Pinpoint the cell where the given text exists, returning its [x, y] midpoint coordinate. 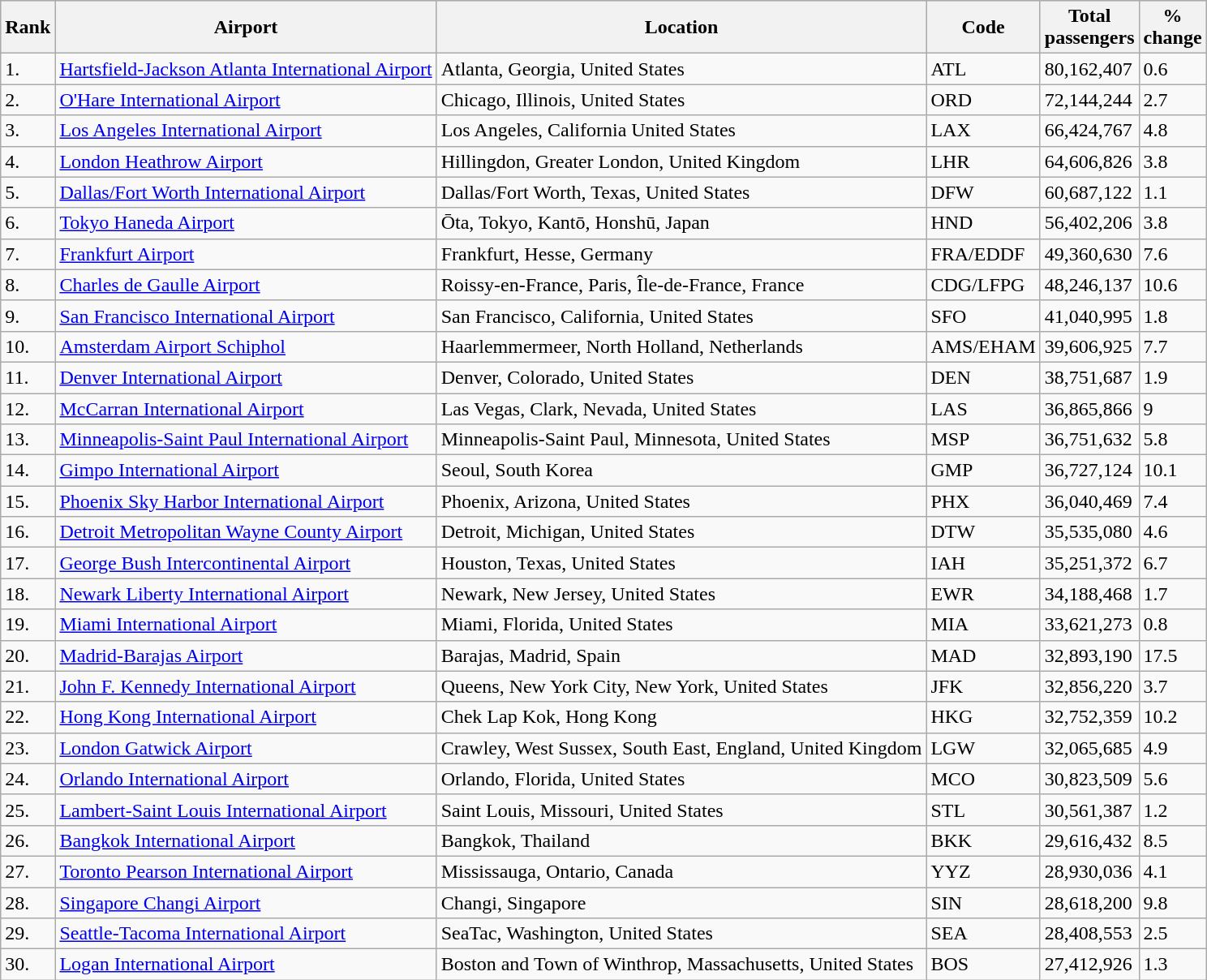
MAD [983, 655]
10.2 [1173, 717]
Amsterdam Airport Schiphol [246, 346]
AMS/EHAM [983, 346]
%change [1173, 28]
17.5 [1173, 655]
HND [983, 223]
Dallas/Fort Worth, Texas, United States [681, 192]
George Bush Intercontinental Airport [246, 563]
1.2 [1173, 810]
0.8 [1173, 625]
64,606,826 [1089, 161]
3.7 [1173, 686]
28,618,200 [1089, 903]
Orlando, Florida, United States [681, 779]
35,535,080 [1089, 532]
13. [28, 440]
28,408,553 [1089, 934]
CDG/LFPG [983, 285]
LAX [983, 131]
Denver, Colorado, United States [681, 377]
25. [28, 810]
DTW [983, 532]
1.1 [1173, 192]
Changi, Singapore [681, 903]
John F. Kennedy International Airport [246, 686]
1.9 [1173, 377]
36,865,866 [1089, 408]
Boston and Town of Winthrop, Massachusetts, United States [681, 965]
48,246,137 [1089, 285]
0.6 [1173, 69]
4.9 [1173, 748]
BOS [983, 965]
FRA/EDDF [983, 254]
1. [28, 69]
Newark Liberty International Airport [246, 594]
MCO [983, 779]
Bangkok, Thailand [681, 840]
O'Hare International Airport [246, 100]
Seoul, South Korea [681, 471]
Singapore Changi Airport [246, 903]
Totalpassengers [1089, 28]
ATL [983, 69]
32,065,685 [1089, 748]
Denver International Airport [246, 377]
Code [983, 28]
Roissy-en-France, Paris, Île-de-France, France [681, 285]
6. [28, 223]
41,040,995 [1089, 316]
30. [28, 965]
Tokyo Haneda Airport [246, 223]
ORD [983, 100]
EWR [983, 594]
GMP [983, 471]
Newark, New Jersey, United States [681, 594]
SIN [983, 903]
10.1 [1173, 471]
10.6 [1173, 285]
IAH [983, 563]
30,823,509 [1089, 779]
28,930,036 [1089, 871]
Phoenix, Arizona, United States [681, 501]
SEA [983, 934]
Hillingdon, Greater London, United Kingdom [681, 161]
14. [28, 471]
23. [28, 748]
Phoenix Sky Harbor International Airport [246, 501]
London Gatwick Airport [246, 748]
7.7 [1173, 346]
30,561,387 [1089, 810]
Hartsfield-Jackson Atlanta International Airport [246, 69]
Seattle-Tacoma International Airport [246, 934]
15. [28, 501]
29,616,432 [1089, 840]
Miami International Airport [246, 625]
Lambert-Saint Louis International Airport [246, 810]
36,040,469 [1089, 501]
28. [28, 903]
Las Vegas, Clark, Nevada, United States [681, 408]
Crawley, West Sussex, South East, England, United Kingdom [681, 748]
66,424,767 [1089, 131]
32,893,190 [1089, 655]
27,412,926 [1089, 965]
Frankfurt, Hesse, Germany [681, 254]
16. [28, 532]
Atlanta, Georgia, United States [681, 69]
MIA [983, 625]
Saint Louis, Missouri, United States [681, 810]
PHX [983, 501]
LAS [983, 408]
39,606,925 [1089, 346]
Airport [246, 28]
5.6 [1173, 779]
22. [28, 717]
Queens, New York City, New York, United States [681, 686]
2.5 [1173, 934]
10. [28, 346]
Madrid-Barajas Airport [246, 655]
Logan International Airport [246, 965]
5.8 [1173, 440]
Gimpo International Airport [246, 471]
26. [28, 840]
33,621,273 [1089, 625]
9. [28, 316]
9 [1173, 408]
LHR [983, 161]
McCarran International Airport [246, 408]
17. [28, 563]
2. [28, 100]
San Francisco International Airport [246, 316]
6.7 [1173, 563]
11. [28, 377]
Chicago, Illinois, United States [681, 100]
9.8 [1173, 903]
72,144,244 [1089, 100]
4. [28, 161]
Chek Lap Kok, Hong Kong [681, 717]
Orlando International Airport [246, 779]
7.6 [1173, 254]
SFO [983, 316]
18. [28, 594]
Minneapolis-Saint Paul, Minnesota, United States [681, 440]
London Heathrow Airport [246, 161]
36,727,124 [1089, 471]
Barajas, Madrid, Spain [681, 655]
20. [28, 655]
32,752,359 [1089, 717]
19. [28, 625]
27. [28, 871]
Detroit, Michigan, United States [681, 532]
Ōta, Tokyo, Kantō, Honshū, Japan [681, 223]
San Francisco, California, United States [681, 316]
DEN [983, 377]
3. [28, 131]
80,162,407 [1089, 69]
8. [28, 285]
21. [28, 686]
Miami, Florida, United States [681, 625]
Haarlemmermeer, North Holland, Netherlands [681, 346]
4.6 [1173, 532]
MSP [983, 440]
1.7 [1173, 594]
32,856,220 [1089, 686]
Detroit Metropolitan Wayne County Airport [246, 532]
SeaTac, Washington, United States [681, 934]
Minneapolis-Saint Paul International Airport [246, 440]
5. [28, 192]
STL [983, 810]
DFW [983, 192]
2.7 [1173, 100]
BKK [983, 840]
60,687,122 [1089, 192]
LGW [983, 748]
1.3 [1173, 965]
12. [28, 408]
HKG [983, 717]
1.8 [1173, 316]
Los Angeles, California United States [681, 131]
Frankfurt Airport [246, 254]
Hong Kong International Airport [246, 717]
24. [28, 779]
Charles de Gaulle Airport [246, 285]
4.1 [1173, 871]
JFK [983, 686]
Los Angeles International Airport [246, 131]
35,251,372 [1089, 563]
Bangkok International Airport [246, 840]
56,402,206 [1089, 223]
Location [681, 28]
29. [28, 934]
8.5 [1173, 840]
36,751,632 [1089, 440]
7. [28, 254]
7.4 [1173, 501]
38,751,687 [1089, 377]
YYZ [983, 871]
Houston, Texas, United States [681, 563]
Dallas/Fort Worth International Airport [246, 192]
34,188,468 [1089, 594]
Mississauga, Ontario, Canada [681, 871]
4.8 [1173, 131]
Rank [28, 28]
49,360,630 [1089, 254]
Toronto Pearson International Airport [246, 871]
